Locate the cell with the specified text and output its (x, y) center coordinate. 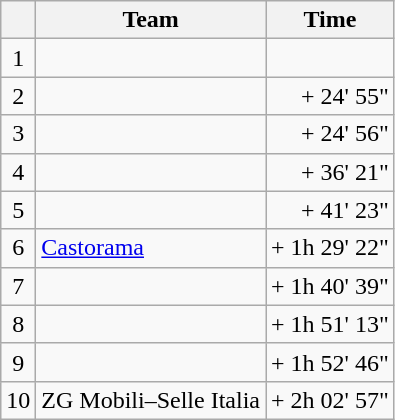
+ 36' 21" (330, 172)
+ 2h 02' 57" (330, 400)
+ 41' 23" (330, 210)
Team (151, 20)
10 (18, 400)
3 (18, 134)
+ 1h 51' 13" (330, 324)
Time (330, 20)
5 (18, 210)
8 (18, 324)
+ 24' 55" (330, 96)
9 (18, 362)
+ 1h 29' 22" (330, 248)
+ 1h 40' 39" (330, 286)
6 (18, 248)
+ 1h 52' 46" (330, 362)
ZG Mobili–Selle Italia (151, 400)
Castorama (151, 248)
2 (18, 96)
+ 24' 56" (330, 134)
1 (18, 58)
4 (18, 172)
7 (18, 286)
